Output the [x, y] coordinate of the center of the cell containing the given text.  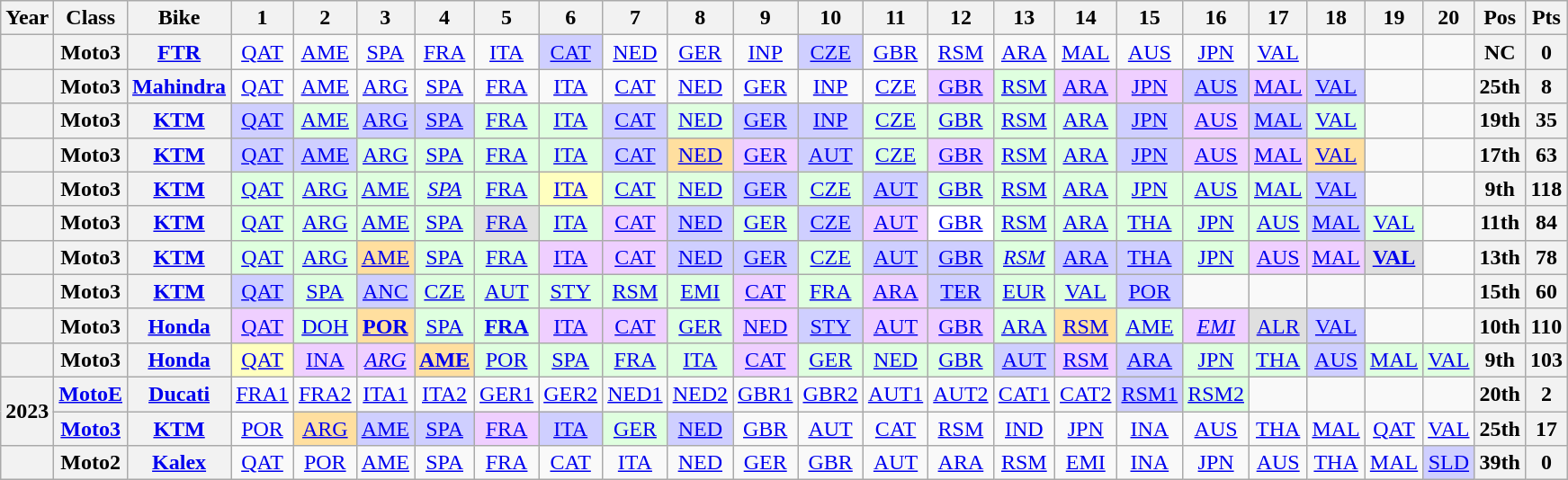
CAT1 [1024, 394]
TER [961, 291]
Moto2 [91, 463]
10 [830, 18]
Mahindra [180, 86]
84 [1546, 223]
19 [1393, 18]
20th [1500, 394]
63 [1546, 155]
FTR [180, 52]
GBR1 [765, 394]
ALR [1277, 325]
Class [91, 18]
GBR2 [830, 394]
RSM1 [1150, 394]
18 [1336, 18]
16 [1216, 18]
DOH [325, 325]
MotoE [91, 394]
AUT2 [961, 394]
19th [1500, 120]
EUR [1024, 291]
12 [961, 18]
CAT2 [1086, 394]
118 [1546, 189]
13 [1024, 18]
AUT1 [895, 394]
IND [1024, 429]
39th [1500, 463]
GER2 [570, 394]
5 [507, 18]
103 [1546, 360]
Ducati [180, 394]
13th [1500, 257]
NC [1500, 52]
Bike [180, 18]
7 [635, 18]
1 [263, 18]
11th [1500, 223]
17th [1500, 155]
14 [1086, 18]
9 [765, 18]
15 [1150, 18]
GER1 [507, 394]
FRA2 [325, 394]
110 [1546, 325]
Pts [1546, 18]
3 [385, 18]
NED1 [635, 394]
RSM2 [1216, 394]
20 [1448, 18]
78 [1546, 257]
6 [570, 18]
ITA2 [444, 394]
4 [444, 18]
10th [1500, 325]
ITA1 [385, 394]
Year [27, 18]
60 [1546, 291]
Kalex [180, 463]
Pos [1500, 18]
2023 [27, 411]
NED2 [700, 394]
ANC [385, 291]
FRA1 [263, 394]
15th [1500, 291]
11 [895, 18]
SLD [1448, 463]
35 [1546, 120]
